Output the (x, y) coordinate of the center of the cell containing the given text.  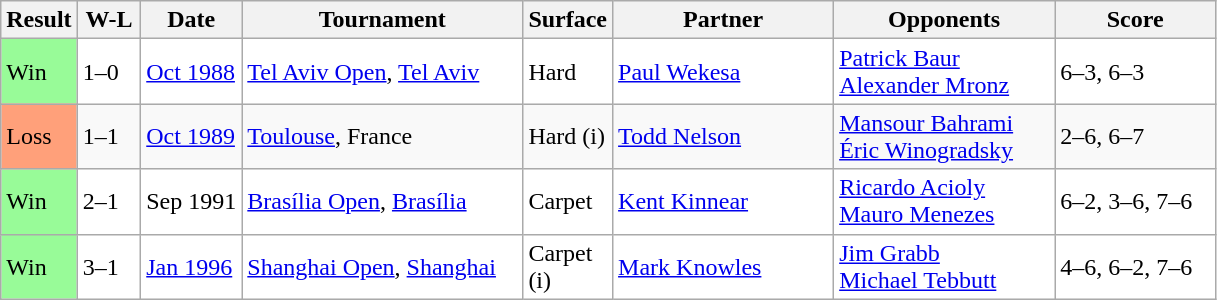
Jan 1996 (192, 266)
Mansour Bahrami Éric Winogradsky (944, 136)
Todd Nelson (724, 136)
Patrick Baur Alexander Mronz (944, 72)
1–1 (109, 136)
Tournament (382, 20)
Loss (39, 136)
Result (39, 20)
6–3, 6–3 (1136, 72)
W-L (109, 20)
Score (1136, 20)
Brasília Open, Brasília (382, 202)
Hard (i) (568, 136)
2–6, 6–7 (1136, 136)
Hard (568, 72)
2–1 (109, 202)
4–6, 6–2, 7–6 (1136, 266)
Opponents (944, 20)
Oct 1988 (192, 72)
Sep 1991 (192, 202)
Shanghai Open, Shanghai (382, 266)
Surface (568, 20)
3–1 (109, 266)
1–0 (109, 72)
Toulouse, France (382, 136)
Partner (724, 20)
Carpet (i) (568, 266)
Tel Aviv Open, Tel Aviv (382, 72)
Date (192, 20)
Mark Knowles (724, 266)
Carpet (568, 202)
Ricardo Acioly Mauro Menezes (944, 202)
Kent Kinnear (724, 202)
Jim Grabb Michael Tebbutt (944, 266)
Oct 1989 (192, 136)
6–2, 3–6, 7–6 (1136, 202)
Paul Wekesa (724, 72)
